Extract the (x, y) coordinate from the center of the cell holding the provided text.  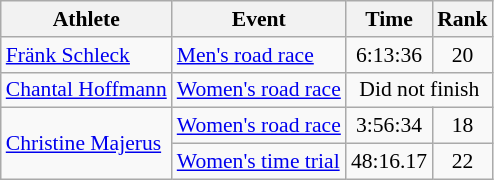
20 (462, 55)
Rank (462, 19)
22 (462, 162)
Women's time trial (259, 162)
Did not finish (420, 90)
Event (259, 19)
Chantal Hoffmann (86, 90)
Time (389, 19)
6:13:36 (389, 55)
Athlete (86, 19)
3:56:34 (389, 126)
48:16.17 (389, 162)
Fränk Schleck (86, 55)
Men's road race (259, 55)
18 (462, 126)
Christine Majerus (86, 144)
